Extract the [X, Y] coordinate from the center of the cell holding the provided text.  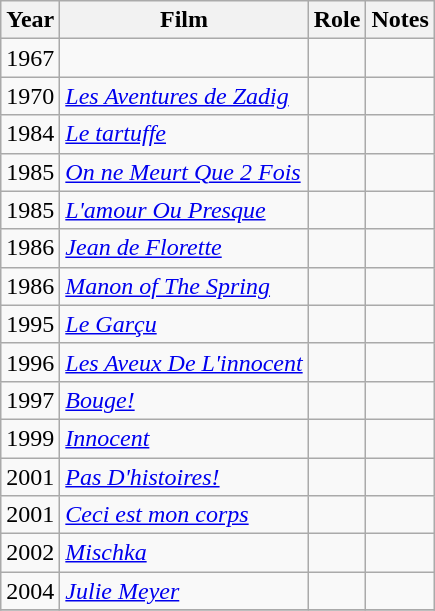
Innocent [184, 438]
1984 [30, 134]
Manon of The Spring [184, 286]
Mischka [184, 553]
Le Garçu [184, 324]
Ceci est mon corps [184, 515]
1970 [30, 96]
Bouge! [184, 400]
2004 [30, 591]
Role [337, 20]
Notes [400, 20]
Jean de Florette [184, 248]
1999 [30, 438]
1995 [30, 324]
1997 [30, 400]
L'amour Ou Presque [184, 210]
Pas D'histoires! [184, 477]
1996 [30, 362]
2002 [30, 553]
Year [30, 20]
Le tartuffe [184, 134]
Film [184, 20]
Les Aveux De L'innocent [184, 362]
Les Aventures de Zadig [184, 96]
Julie Meyer [184, 591]
1967 [30, 58]
On ne Meurt Que 2 Fois [184, 172]
